Return [X, Y] of the center of cell containing provided text 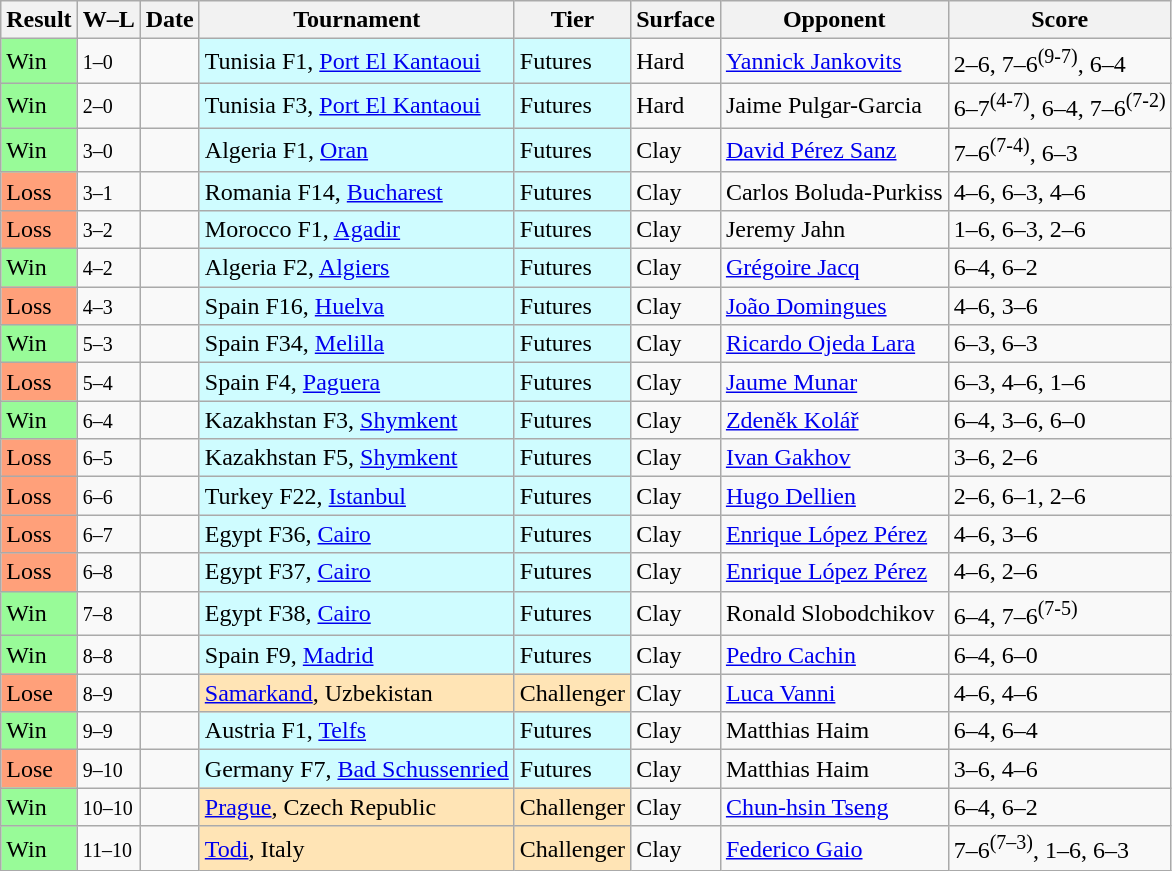
11–10 [108, 848]
Yannick Jankovits [834, 62]
8–9 [108, 693]
4–6, 6–3, 4–6 [1060, 191]
Tunisia F1, Port El Kantaoui [356, 62]
Zdeněk Kolář [834, 420]
5–3 [108, 344]
6–4, 6–4 [1060, 731]
6–3, 6–3 [1060, 344]
4–3 [108, 306]
Spain F4, Paguera [356, 382]
Carlos Boluda-Purkiss [834, 191]
W–L [108, 20]
3–6, 4–6 [1060, 769]
Opponent [834, 20]
Chun-hsin Tseng [834, 807]
6–4, 3–6, 6–0 [1060, 420]
9–10 [108, 769]
Ronald Slobodchikov [834, 614]
Austria F1, Telfs [356, 731]
5–4 [108, 382]
João Domingues [834, 306]
Morocco F1, Agadir [356, 230]
7–8 [108, 614]
Algeria F1, Oran [356, 150]
Surface [676, 20]
4–6, 2–6 [1060, 572]
2–6, 7–6(9-7), 6–4 [1060, 62]
7–6(7–3), 1–6, 6–3 [1060, 848]
1–6, 6–3, 2–6 [1060, 230]
Spain F9, Madrid [356, 655]
Luca Vanni [834, 693]
Spain F16, Huelva [356, 306]
7–6(7-4), 6–3 [1060, 150]
Romania F14, Bucharest [356, 191]
Algeria F2, Algiers [356, 268]
2–6, 6–1, 2–6 [1060, 496]
9–9 [108, 731]
6–4, 6–0 [1060, 655]
Federico Gaio [834, 848]
3–0 [108, 150]
Score [1060, 20]
Jaime Pulgar-Garcia [834, 106]
Turkey F22, Istanbul [356, 496]
2–0 [108, 106]
Tunisia F3, Port El Kantaoui [356, 106]
Jeremy Jahn [834, 230]
8–8 [108, 655]
6–7 [108, 534]
David Pérez Sanz [834, 150]
Kazakhstan F5, Shymkent [356, 458]
3–6, 2–6 [1060, 458]
Todi, Italy [356, 848]
10–10 [108, 807]
Tournament [356, 20]
Hugo Dellien [834, 496]
6–6 [108, 496]
Kazakhstan F3, Shymkent [356, 420]
6–4, 7–6(7-5) [1060, 614]
4–6, 4–6 [1060, 693]
6–7(4-7), 6–4, 7–6(7-2) [1060, 106]
4–2 [108, 268]
Pedro Cachin [834, 655]
Egypt F37, Cairo [356, 572]
6–4 [108, 420]
Egypt F38, Cairo [356, 614]
3–2 [108, 230]
Egypt F36, Cairo [356, 534]
Tier [572, 20]
Spain F34, Melilla [356, 344]
Germany F7, Bad Schussenried [356, 769]
1–0 [108, 62]
Ivan Gakhov [834, 458]
6–3, 4–6, 1–6 [1060, 382]
Date [170, 20]
Ricardo Ojeda Lara [834, 344]
Result [39, 20]
6–5 [108, 458]
Grégoire Jacq [834, 268]
3–1 [108, 191]
Samarkand, Uzbekistan [356, 693]
Jaume Munar [834, 382]
Prague, Czech Republic [356, 807]
6–8 [108, 572]
